Pinpoint the cell where the given text exists, returning its (X, Y) midpoint coordinate. 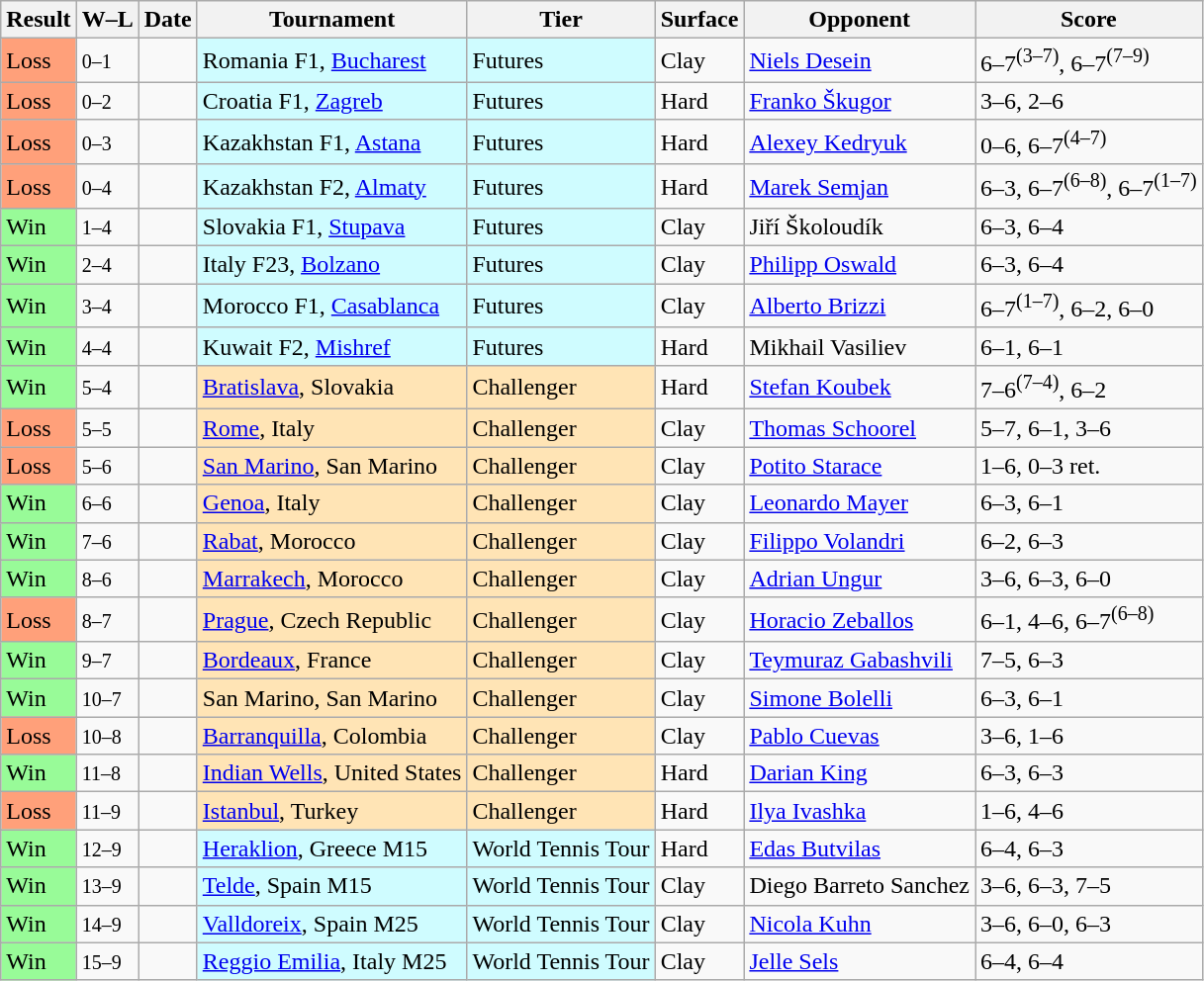
Valldoreix, Spain M25 (332, 924)
1–4 (107, 227)
3–6, 6–3, 6–0 (1089, 579)
Jelle Sels (860, 961)
Reggio Emilia, Italy M25 (332, 961)
3–6, 1–6 (1089, 736)
Alexey Kedryuk (860, 142)
4–4 (107, 346)
7–6(7–4), 6–2 (1089, 388)
3–4 (107, 307)
9–7 (107, 661)
Prague, Czech Republic (332, 619)
6–1, 6–1 (1089, 346)
Heraklion, Greece M15 (332, 848)
0–1 (107, 61)
Bordeaux, France (332, 661)
Result (39, 20)
Rome, Italy (332, 428)
Morocco F1, Casablanca (332, 307)
Philipp Oswald (860, 265)
Nicola Kuhn (860, 924)
Franko Škugor (860, 101)
Indian Wells, United States (332, 773)
12–9 (107, 848)
5–6 (107, 466)
Niels Desein (860, 61)
Score (1089, 20)
Edas Butvilas (860, 848)
0–4 (107, 186)
Slovakia F1, Stupava (332, 227)
Filippo Volandri (860, 541)
Adrian Ungur (860, 579)
6–6 (107, 503)
Marek Semjan (860, 186)
3–6, 2–6 (1089, 101)
0–3 (107, 142)
Romania F1, Bucharest (332, 61)
Horacio Zeballos (860, 619)
Surface (699, 20)
6–7(3–7), 6–7(7–9) (1089, 61)
14–9 (107, 924)
6–4, 6–4 (1089, 961)
W–L (107, 20)
1–6, 0–3 ret. (1089, 466)
10–8 (107, 736)
7–5, 6–3 (1089, 661)
3–6, 6–3, 7–5 (1089, 886)
5–4 (107, 388)
Stefan Koubek (860, 388)
6–2, 6–3 (1089, 541)
Ilya Ivashka (860, 811)
Tournament (332, 20)
1–6, 4–6 (1089, 811)
Rabat, Morocco (332, 541)
10–7 (107, 698)
Opponent (860, 20)
Telde, Spain M15 (332, 886)
Thomas Schoorel (860, 428)
Kuwait F2, Mishref (332, 346)
Alberto Brizzi (860, 307)
Kazakhstan F2, Almaty (332, 186)
11–9 (107, 811)
Date (168, 20)
5–7, 6–1, 3–6 (1089, 428)
7–6 (107, 541)
2–4 (107, 265)
0–2 (107, 101)
8–6 (107, 579)
Teymuraz Gabashvili (860, 661)
Pablo Cuevas (860, 736)
Genoa, Italy (332, 503)
Italy F23, Bolzano (332, 265)
Croatia F1, Zagreb (332, 101)
Kazakhstan F1, Astana (332, 142)
Istanbul, Turkey (332, 811)
8–7 (107, 619)
Darian King (860, 773)
6–7(1–7), 6–2, 6–0 (1089, 307)
0–6, 6–7(4–7) (1089, 142)
Mikhail Vasiliev (860, 346)
6–4, 6–3 (1089, 848)
Leonardo Mayer (860, 503)
Diego Barreto Sanchez (860, 886)
13–9 (107, 886)
Barranquilla, Colombia (332, 736)
6–1, 4–6, 6–7(6–8) (1089, 619)
Tier (561, 20)
Simone Bolelli (860, 698)
6–3, 6–3 (1089, 773)
6–3, 6–7(6–8), 6–7(1–7) (1089, 186)
11–8 (107, 773)
Potito Starace (860, 466)
5–5 (107, 428)
15–9 (107, 961)
Marrakech, Morocco (332, 579)
3–6, 6–0, 6–3 (1089, 924)
Jiří Školoudík (860, 227)
Bratislava, Slovakia (332, 388)
